Determine the (X, Y) coordinate at the center of the cell enclosing the given text.  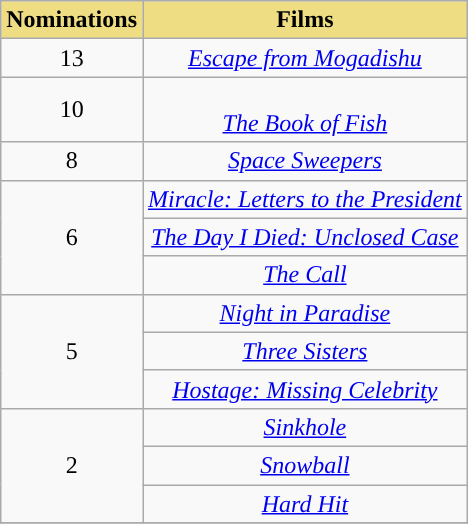
Hostage: Missing Celebrity (304, 389)
Night in Paradise (304, 313)
The Call (304, 275)
Nominations (72, 20)
Escape from Mogadishu (304, 58)
Films (304, 20)
2 (72, 465)
10 (72, 110)
Miracle: Letters to the President (304, 199)
Space Sweepers (304, 161)
6 (72, 237)
5 (72, 351)
Three Sisters (304, 351)
The Day I Died: Unclosed Case (304, 237)
Sinkhole (304, 427)
Snowball (304, 465)
The Book of Fish (304, 110)
13 (72, 58)
Hard Hit (304, 503)
8 (72, 161)
